Return (x, y) of the center of cell containing provided text 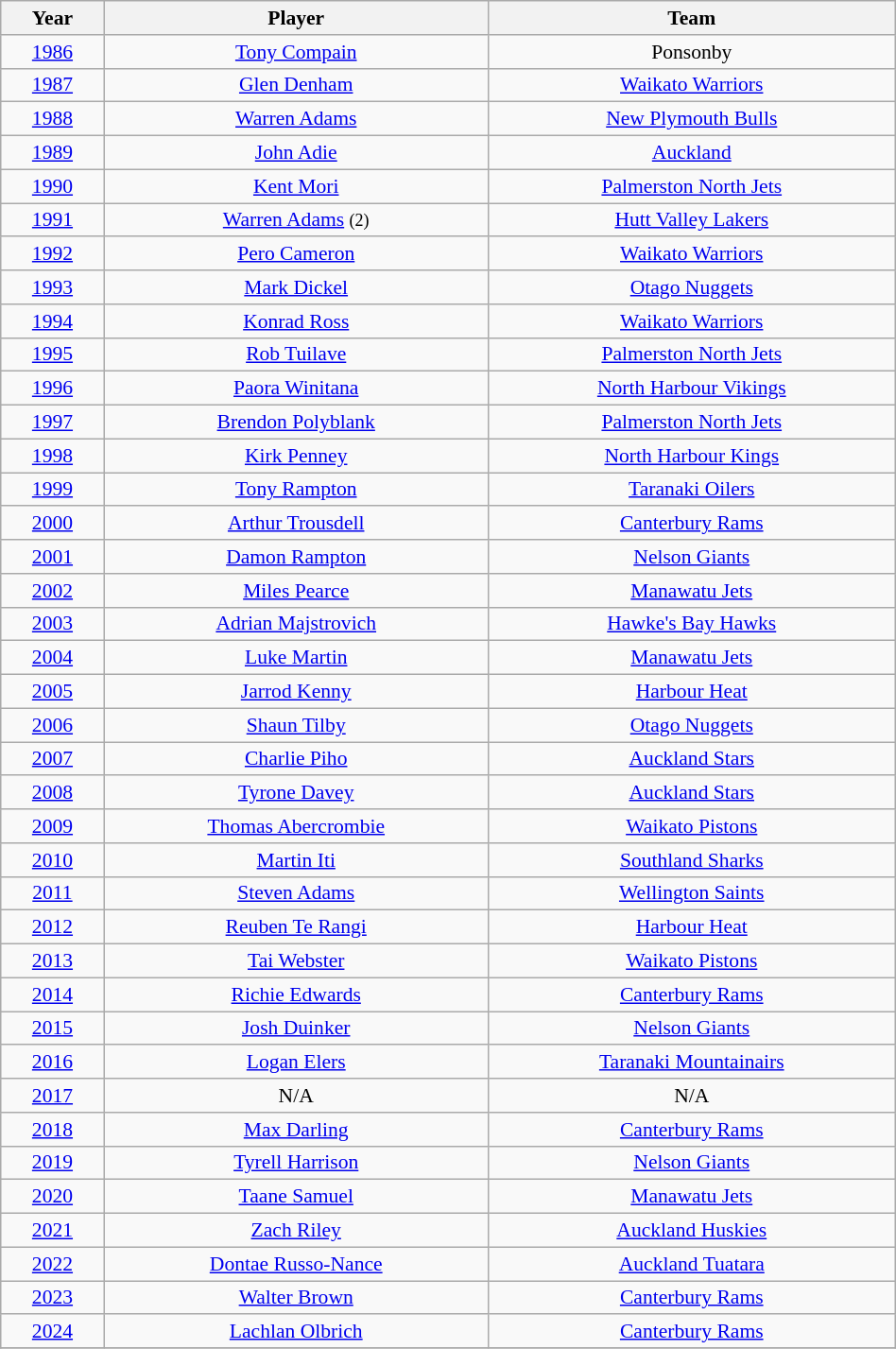
Auckland (692, 153)
Paora Winitana (296, 389)
Taranaki Oilers (692, 490)
2011 (53, 893)
Walter Brown (296, 1298)
1997 (53, 423)
2005 (53, 692)
2014 (53, 994)
Hutt Valley Lakers (692, 220)
2000 (53, 524)
Year (53, 18)
Charlie Piho (296, 759)
Luke Martin (296, 658)
2010 (53, 860)
Auckland Tuatara (692, 1264)
Pero Cameron (296, 254)
1989 (53, 153)
Ponsonby (692, 52)
Josh Duinker (296, 1029)
Zach Riley (296, 1231)
1995 (53, 355)
1991 (53, 220)
1994 (53, 321)
1986 (53, 52)
1987 (53, 85)
2003 (53, 624)
Dontae Russo-Nance (296, 1264)
2023 (53, 1298)
1998 (53, 456)
Logan Elers (296, 1063)
Tyrone Davey (296, 793)
2021 (53, 1231)
Player (296, 18)
Richie Edwards (296, 994)
Southland Sharks (692, 860)
Miles Pearce (296, 591)
Mark Dickel (296, 287)
Shaun Tilby (296, 725)
Adrian Majstrovich (296, 624)
Kirk Penney (296, 456)
Team (692, 18)
Steven Adams (296, 893)
1990 (53, 186)
1992 (53, 254)
Max Darling (296, 1130)
Tony Compain (296, 52)
Reuben Te Rangi (296, 927)
2001 (53, 557)
Taane Samuel (296, 1197)
2008 (53, 793)
2004 (53, 658)
Tony Rampton (296, 490)
2019 (53, 1163)
2022 (53, 1264)
2009 (53, 826)
1999 (53, 490)
John Adie (296, 153)
2002 (53, 591)
Taranaki Mountainairs (692, 1063)
Konrad Ross (296, 321)
1993 (53, 287)
North Harbour Kings (692, 456)
2017 (53, 1096)
Brendon Polyblank (296, 423)
Rob Tuilave (296, 355)
2012 (53, 927)
2007 (53, 759)
New Plymouth Bulls (692, 119)
Jarrod Kenny (296, 692)
2016 (53, 1063)
Thomas Abercrombie (296, 826)
1996 (53, 389)
Hawke's Bay Hawks (692, 624)
Damon Rampton (296, 557)
Warren Adams (296, 119)
2020 (53, 1197)
2015 (53, 1029)
Wellington Saints (692, 893)
2018 (53, 1130)
Warren Adams (2) (296, 220)
Martin Iti (296, 860)
2006 (53, 725)
Tai Webster (296, 961)
North Harbour Vikings (692, 389)
Arthur Trousdell (296, 524)
2013 (53, 961)
Glen Denham (296, 85)
Auckland Huskies (692, 1231)
Lachlan Olbrich (296, 1332)
Tyrell Harrison (296, 1163)
Kent Mori (296, 186)
2024 (53, 1332)
1988 (53, 119)
